Return [x, y] of the center of cell containing provided text 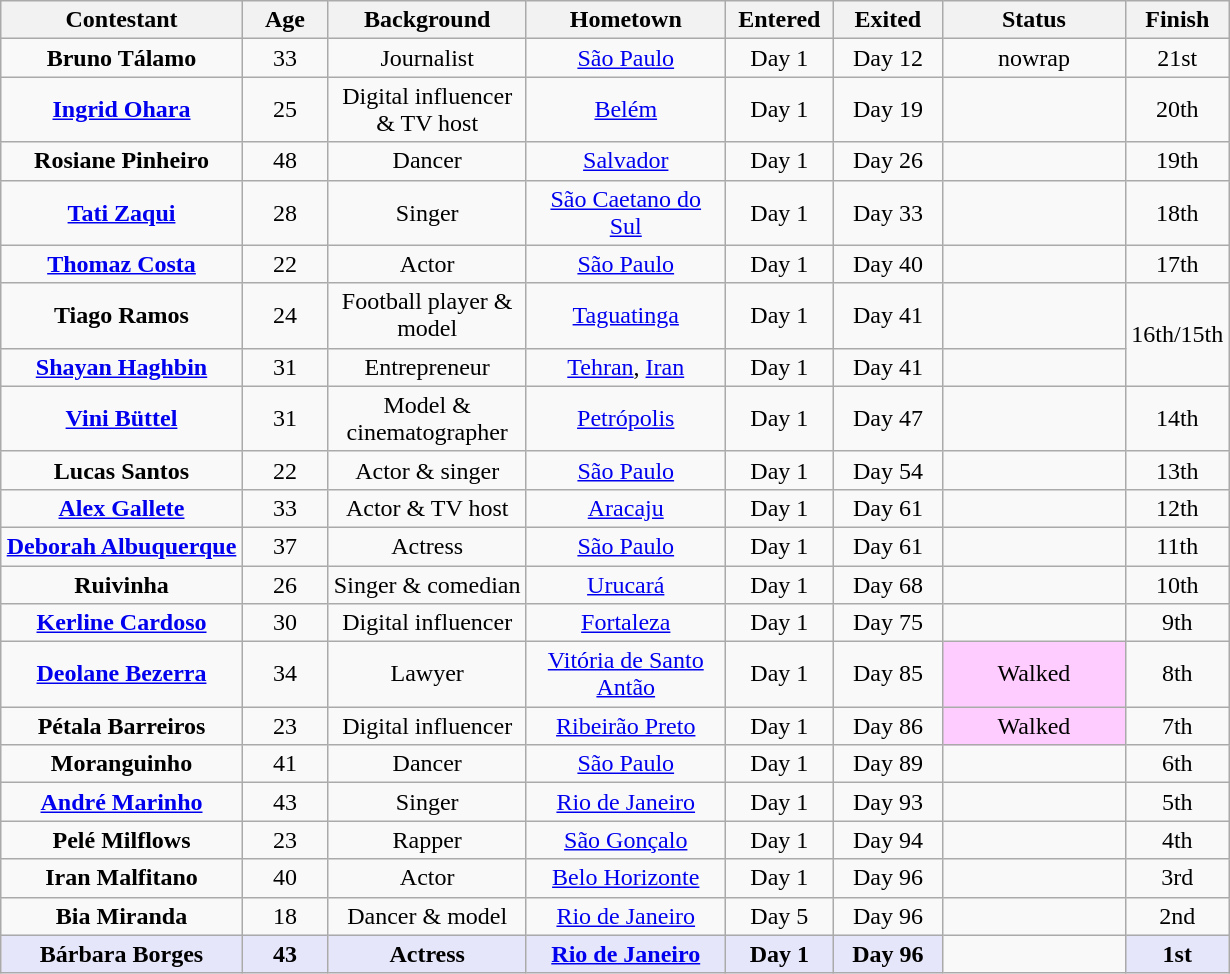
Day 85 [888, 674]
Shayan Haghbin [122, 367]
48 [285, 161]
26 [285, 585]
3rd [1178, 878]
24 [285, 316]
5th [1178, 802]
Vini Büttel [122, 418]
12th [1178, 508]
Bárbara Borges [122, 954]
11th [1178, 546]
Day 86 [888, 726]
Belo Horizonte [626, 878]
Deolane Bezerra [122, 674]
Background [428, 20]
Kerline Cardoso [122, 623]
Day 93 [888, 802]
Deborah Albuquerque [122, 546]
Pelé Milflows [122, 840]
Bruno Tálamo [122, 58]
Taguatinga [626, 316]
Alex Gallete [122, 508]
Petrópolis [626, 418]
41 [285, 764]
4th [1178, 840]
21st [1178, 58]
Ingrid Ohara [122, 110]
19th [1178, 161]
Day 40 [888, 264]
Journalist [428, 58]
nowrap [1034, 58]
Salvador [626, 161]
28 [285, 212]
Day 12 [888, 58]
16th/15th [1178, 334]
Belém [626, 110]
Thomaz Costa [122, 264]
Finish [1178, 20]
Moranguinho [122, 764]
Ribeirão Preto [626, 726]
Tiago Ramos [122, 316]
Entered [780, 20]
8th [1178, 674]
Day 94 [888, 840]
18th [1178, 212]
18 [285, 916]
Rosiane Pinheiro [122, 161]
Fortaleza [626, 623]
Actor & TV host [428, 508]
Contestant [122, 20]
30 [285, 623]
Day 68 [888, 585]
Exited [888, 20]
Actor & singer [428, 470]
Age [285, 20]
André Marinho [122, 802]
10th [1178, 585]
Digital influencer & TV host [428, 110]
Day 26 [888, 161]
Day 33 [888, 212]
34 [285, 674]
Singer & comedian [428, 585]
Model & cinematographer [428, 418]
São Gonçalo [626, 840]
Tehran, Iran [626, 367]
Day 47 [888, 418]
Vitória de Santo Antão [626, 674]
Iran Malfitano [122, 878]
1st [1178, 954]
Day 54 [888, 470]
17th [1178, 264]
Urucará [626, 585]
Status [1034, 20]
São Caetano do Sul [626, 212]
14th [1178, 418]
Lucas Santos [122, 470]
40 [285, 878]
Entrepreneur [428, 367]
9th [1178, 623]
Tati Zaqui [122, 212]
Day 5 [780, 916]
13th [1178, 470]
Pétala Barreiros [122, 726]
Football player & model [428, 316]
Dancer & model [428, 916]
Hometown [626, 20]
7th [1178, 726]
25 [285, 110]
Rapper [428, 840]
Aracaju [626, 508]
37 [285, 546]
6th [1178, 764]
Lawyer [428, 674]
Day 19 [888, 110]
Bia Miranda [122, 916]
Ruivinha [122, 585]
Day 89 [888, 764]
20th [1178, 110]
Day 75 [888, 623]
2nd [1178, 916]
